Scan for the cell matching the given text and deliver its (X, Y) coordinate at center. 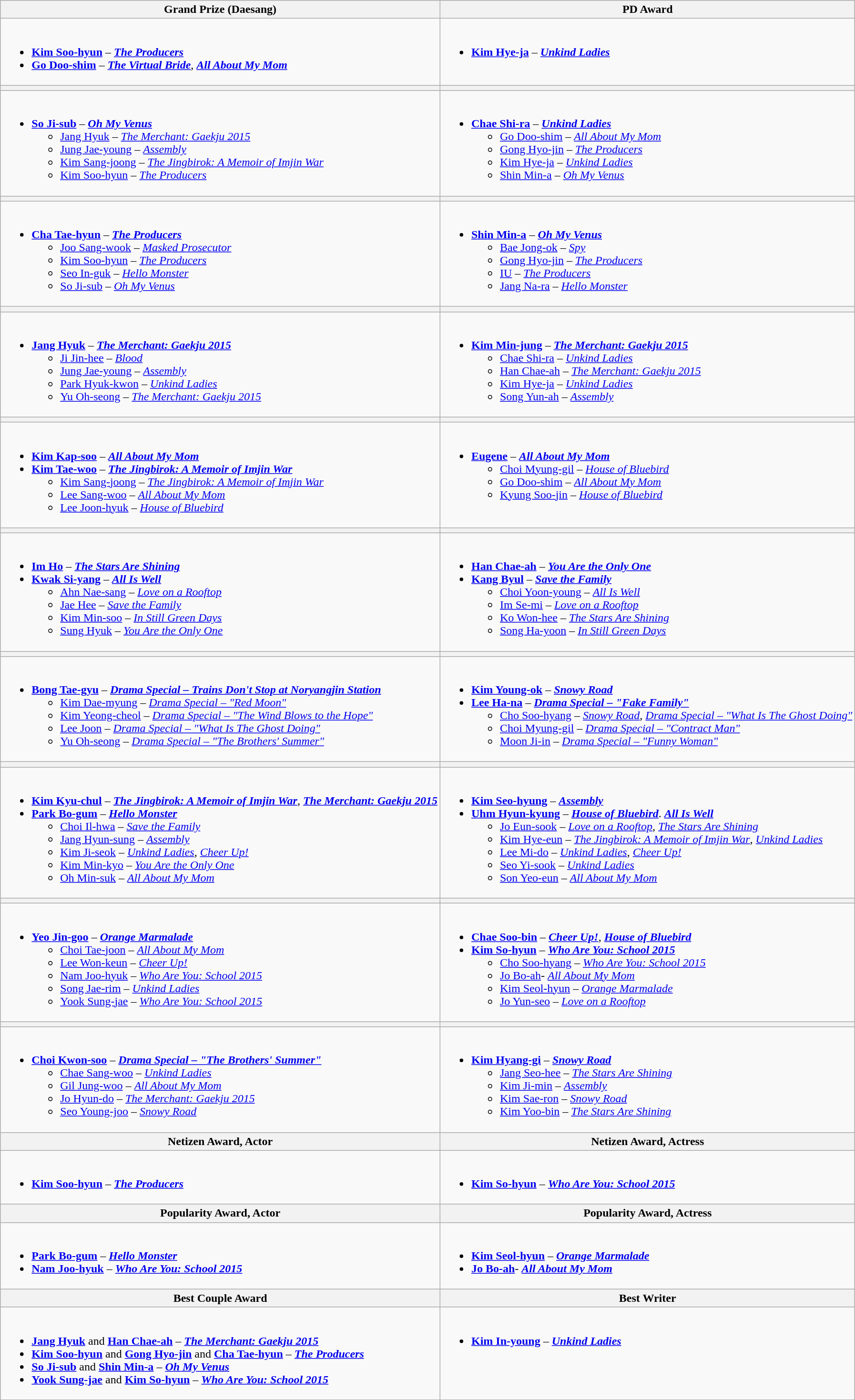
Best Couple Award (220, 1298)
PD Award (647, 10)
Cha Tae-hyun – The ProducersJoo Sang-wook – Masked ProsecutorKim Soo-hyun – The ProducersSeo In-guk – Hello MonsterSo Ji-sub – Oh My Venus (220, 254)
Grand Prize (Daesang) (220, 10)
Kim So-hyun – Who Are You: School 2015 (647, 1177)
Popularity Award, Actor (220, 1213)
Kim Soo-hyun – The ProducersGo Doo-shim – The Virtual Bride, All About My Mom (220, 52)
Kim Soo-hyun – The Producers (220, 1177)
Kim Hye-ja – Unkind Ladies (647, 52)
Park Bo-gum – Hello MonsterNam Joo-hyuk – Who Are You: School 2015 (220, 1256)
Netizen Award, Actress (647, 1141)
Chae Shi-ra – Unkind LadiesGo Doo-shim – All About My MomGong Hyo-jin – The ProducersKim Hye-ja – Unkind LadiesShin Min-a – Oh My Venus (647, 143)
Popularity Award, Actress (647, 1213)
Jang Hyuk – The Merchant: Gaekju 2015Ji Jin-hee – BloodJung Jae-young – AssemblyPark Hyuk-kwon – Unkind LadiesYu Oh-seong – The Merchant: Gaekju 2015 (220, 364)
Netizen Award, Actor (220, 1141)
Kim In-young – Unkind Ladies (647, 1353)
Kim Hyang-gi – Snowy RoadJang Seo-hee – The Stars Are ShiningKim Ji-min – AssemblyKim Sae-ron – Snowy RoadKim Yoo-bin – The Stars Are Shining (647, 1080)
Kim Seol-hyun – Orange MarmaladeJo Bo-ah- All About My Mom (647, 1256)
Eugene – All About My MomChoi Myung-gil – House of BluebirdGo Doo-shim – All About My MomKyung Soo-jin – House of Bluebird (647, 475)
Best Writer (647, 1298)
Shin Min-a – Oh My VenusBae Jong-ok – SpyGong Hyo-jin – The ProducersIU – The ProducersJang Na-ra – Hello Monster (647, 254)
